Provide the (X, Y) coordinate of the cell's center where the given text is located.  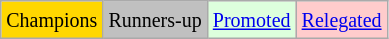
Runners-up (155, 20)
Relegated (342, 20)
Champions (52, 20)
Promoted (252, 20)
